Pinpoint the cell where the given text exists, returning its [X, Y] midpoint coordinate. 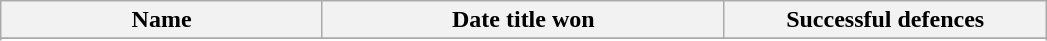
Successful defences [885, 20]
Name [162, 20]
Date title won [523, 20]
